Provide the [x, y] coordinate of the cell's center where the given text is located.  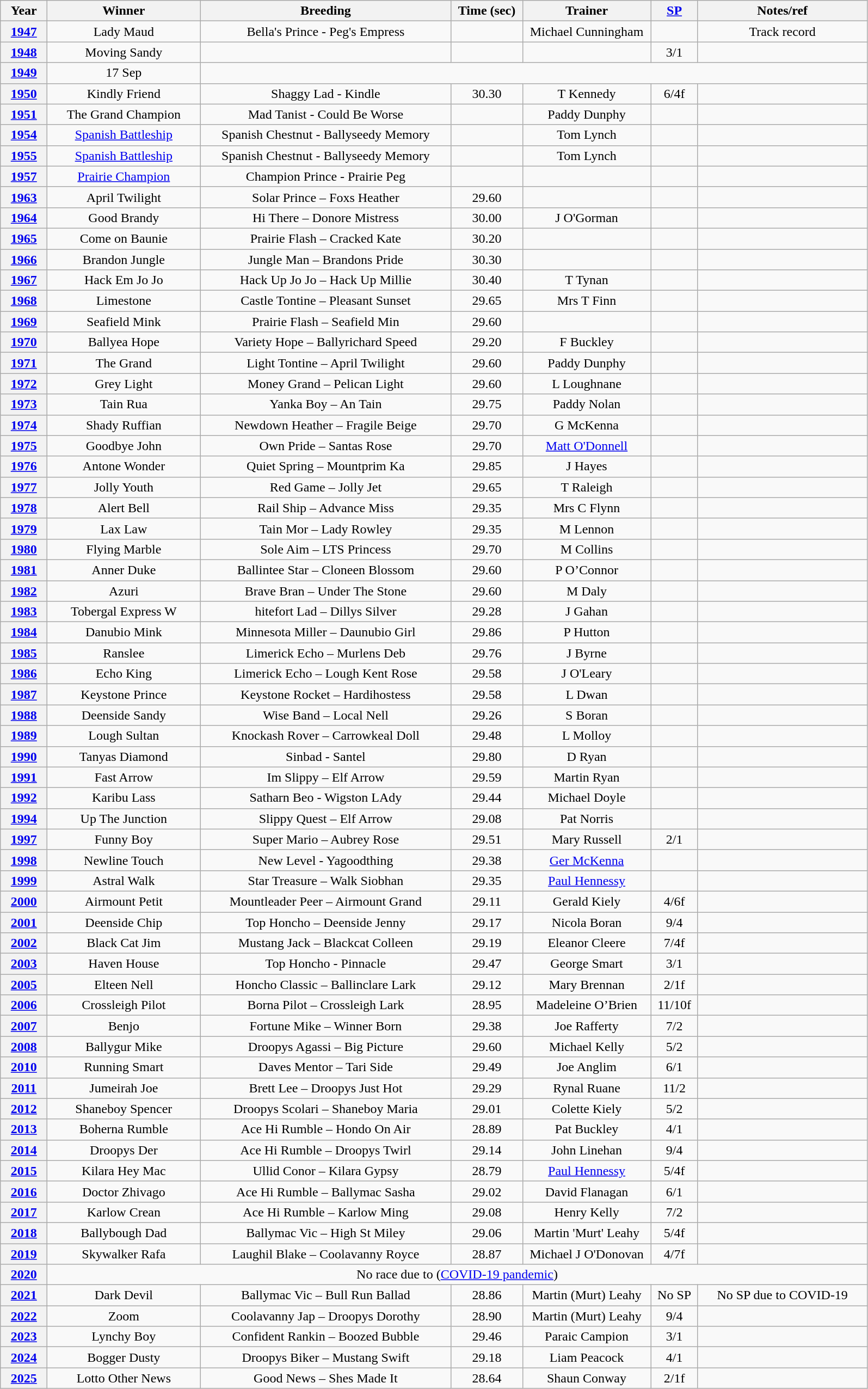
Elteen Nell [124, 985]
Benjo [124, 1026]
Castle Tontine – Pleasant Sunset [325, 301]
Martin Ryan [587, 777]
Ace Hi Rumble – Karlow Ming [325, 1212]
Dark Devil [124, 1295]
Ace Hi Rumble – Droopys Twirl [325, 1150]
Time (sec) [487, 11]
Mary Brennan [587, 985]
1965 [24, 238]
1975 [24, 446]
2000 [24, 901]
Im Slippy – Elf Arrow [325, 777]
Ballymac Vic – Bull Run Ballad [325, 1295]
SP [674, 11]
Running Smart [124, 1067]
Pat Norris [587, 819]
Borna Pilot – Crossleigh Lark [325, 1005]
30.40 [487, 280]
Jolly Youth [124, 487]
30.00 [487, 218]
1949 [24, 73]
29.46 [487, 1337]
Hack Up Jo Jo – Hack Up Millie [325, 280]
Fast Arrow [124, 777]
29.12 [487, 985]
Ballyea Hope [124, 342]
30.20 [487, 238]
Boherna Rumble [124, 1129]
Brave Bran – Under The Stone [325, 591]
J O'Leary [587, 674]
Notes/ref [783, 11]
2005 [24, 985]
Crossleigh Pilot [124, 1005]
1972 [24, 384]
29.02 [487, 1191]
J Hayes [587, 466]
Mrs T Finn [587, 301]
2020 [24, 1275]
George Smart [587, 964]
Nicola Boran [587, 923]
Shaun Conway [587, 1378]
Good News – Shes Made It [325, 1378]
Minnesota Miller – Daunubio Girl [325, 632]
Quiet Spring – Mountprim Ka [325, 466]
Fortune Mike – Winner Born [325, 1026]
Zoom [124, 1316]
Bella's Prince - Peg's Empress [325, 32]
1978 [24, 508]
Eleanor Cleere [587, 943]
Newline Touch [124, 860]
Up The Junction [124, 819]
Shaggy Lad - Kindle [325, 94]
Champion Prince - Prairie Peg [325, 176]
Shady Ruffian [124, 425]
Lax Law [124, 528]
29.59 [487, 777]
29.51 [487, 839]
11/10f [674, 1005]
1977 [24, 487]
4/6f [674, 901]
T Kennedy [587, 94]
Super Mario – Aubrey Rose [325, 839]
1976 [24, 466]
hitefort Lad – Dillys Silver [325, 612]
2022 [24, 1316]
29.17 [487, 923]
J Gahan [587, 612]
29.01 [487, 1109]
Michael Doyle [587, 798]
1986 [24, 674]
29.47 [487, 964]
Ballymac Vic – High St Miley [325, 1233]
28.87 [487, 1253]
Alert Bell [124, 508]
Deenside Sandy [124, 715]
M Daly [587, 591]
28.95 [487, 1005]
1947 [24, 32]
Moving Sandy [124, 52]
Breeding [325, 11]
2019 [24, 1253]
2001 [24, 923]
1963 [24, 197]
Tain Rua [124, 404]
Ace Hi Rumble – Ballymac Sasha [325, 1191]
1984 [24, 632]
2025 [24, 1378]
Tanyas Diamond [124, 757]
1957 [24, 176]
1982 [24, 591]
Lady Maud [124, 32]
29.76 [487, 653]
Matt O'Donnell [587, 446]
Droopys Biker – Mustang Swift [325, 1357]
The Grand Champion [124, 114]
Knockash Rover – Carrowkeal Doll [325, 736]
1983 [24, 612]
Limerick Echo – Lough Kent Rose [325, 674]
29.14 [487, 1150]
D Ryan [587, 757]
29.86 [487, 632]
Astral Walk [124, 881]
New Level - Yagoodthing [325, 860]
Mustang Jack – Blackcat Colleen [325, 943]
Jungle Man – Brandons Pride [325, 260]
1988 [24, 715]
1973 [24, 404]
Martin 'Murt' Leahy [587, 1233]
Airmount Petit [124, 901]
Ballybough Dad [124, 1233]
2016 [24, 1191]
Money Grand – Pelican Light [325, 384]
Good Brandy [124, 218]
Antone Wonder [124, 466]
Prairie Champion [124, 176]
Echo King [124, 674]
Pat Buckley [587, 1129]
Michael Cunningham [587, 32]
J Byrne [587, 653]
Lough Sultan [124, 736]
Limerick Echo – Murlens Deb [325, 653]
6/4f [674, 94]
Deenside Chip [124, 923]
Mrs C Flynn [587, 508]
L Molloy [587, 736]
29.20 [487, 342]
Come on Baunie [124, 238]
Joe Rafferty [587, 1026]
Ranslee [124, 653]
2015 [24, 1171]
Droopys Scolari – Shaneboy Maria [325, 1109]
Newdown Heather – Fragile Beige [325, 425]
Doctor Zhivago [124, 1191]
2008 [24, 1047]
29.48 [487, 736]
Top Honcho - Pinnacle [325, 964]
1966 [24, 260]
29.75 [487, 404]
Grey Light [124, 384]
Yanka Boy – An Tain [325, 404]
Mad Tanist - Could Be Worse [325, 114]
Shaneboy Spencer [124, 1109]
Light Tontine – April Twilight [325, 363]
Droopys Agassi – Big Picture [325, 1047]
Haven House [124, 964]
2018 [24, 1233]
Kindly Friend [124, 94]
Paddy Nolan [587, 404]
Karlow Crean [124, 1212]
Daves Mentor – Tari Side [325, 1067]
29.11 [487, 901]
Jumeirah Joe [124, 1088]
T Tynan [587, 280]
Hi There – Donore Mistress [325, 218]
1955 [24, 156]
T Raleigh [587, 487]
1948 [24, 52]
2/1 [674, 839]
29.26 [487, 715]
P Hutton [587, 632]
1985 [24, 653]
Red Game – Jolly Jet [325, 487]
Coolavanny Jap – Droopys Dorothy [325, 1316]
2014 [24, 1150]
No SP due to COVID-19 [783, 1295]
Black Cat Jim [124, 943]
Wise Band – Local Nell [325, 715]
28.86 [487, 1295]
2023 [24, 1337]
1979 [24, 528]
2021 [24, 1295]
2002 [24, 943]
Mountleader Peer – Airmount Grand [325, 901]
L Dwan [587, 694]
Lynchy Boy [124, 1337]
Prairie Flash – Seafield Min [325, 322]
28.89 [487, 1129]
2006 [24, 1005]
Trainer [587, 11]
Satharn Beo - Wigston LAdy [325, 798]
Rynal Ruane [587, 1088]
11/2 [674, 1088]
Tobergal Express W [124, 612]
1980 [24, 549]
P O’Connor [587, 570]
1997 [24, 839]
Funny Boy [124, 839]
Keystone Prince [124, 694]
Star Treasure – Walk Siobhan [325, 881]
Kilara Hey Mac [124, 1171]
29.19 [487, 943]
Track record [783, 32]
2013 [24, 1129]
Sole Aim – LTS Princess [325, 549]
29.28 [487, 612]
1954 [24, 135]
Tain Mor – Lady Rowley [325, 528]
2007 [24, 1026]
2011 [24, 1088]
J O'Gorman [587, 218]
1969 [24, 322]
29.18 [487, 1357]
2017 [24, 1212]
Solar Prince – Foxs Heather [325, 197]
Seafield Mink [124, 322]
17 Sep [124, 73]
Madeleine O’Brien [587, 1005]
Goodbye John [124, 446]
Year [24, 11]
Rail Ship – Advance Miss [325, 508]
No race due to (COVID-19 pandemic) [457, 1275]
Droopys Der [124, 1150]
4/7f [674, 1253]
John Linehan [587, 1150]
1987 [24, 694]
Confident Rankin – Boozed Bubble [325, 1337]
29.85 [487, 466]
Winner [124, 11]
28.90 [487, 1316]
Ballygur Mike [124, 1047]
1999 [24, 881]
1998 [24, 860]
2003 [24, 964]
1964 [24, 218]
Brett Lee – Droopys Just Hot [325, 1088]
Ace Hi Rumble – Hondo On Air [325, 1129]
Paraic Campion [587, 1337]
Colette Kiely [587, 1109]
2024 [24, 1357]
1989 [24, 736]
Gerald Kiely [587, 901]
28.64 [487, 1378]
The Grand [124, 363]
April Twilight [124, 197]
M Lennon [587, 528]
1992 [24, 798]
Prairie Flash – Cracked Kate [325, 238]
1968 [24, 301]
28.79 [487, 1171]
29.49 [487, 1067]
Own Pride – Santas Rose [325, 446]
Liam Peacock [587, 1357]
Michael J O'Donovan [587, 1253]
G McKenna [587, 425]
Karibu Lass [124, 798]
S Boran [587, 715]
1967 [24, 280]
Michael Kelly [587, 1047]
1970 [24, 342]
29.29 [487, 1088]
Top Honcho – Deenside Jenny [325, 923]
Ger McKenna [587, 860]
F Buckley [587, 342]
1950 [24, 94]
Honcho Classic – Ballinclare Lark [325, 985]
2010 [24, 1067]
Slippy Quest – Elf Arrow [325, 819]
Joe Anglim [587, 1067]
Brandon Jungle [124, 260]
Limestone [124, 301]
29.80 [487, 757]
Mary Russell [587, 839]
1951 [24, 114]
L Loughnane [587, 384]
Keystone Rocket – Hardihostess [325, 694]
No SP [674, 1295]
1971 [24, 363]
Variety Hope – Ballyrichard Speed [325, 342]
Bogger Dusty [124, 1357]
1974 [24, 425]
David Flanagan [587, 1191]
Laughil Blake – Coolavanny Royce [325, 1253]
Danubio Mink [124, 632]
Henry Kelly [587, 1212]
M Collins [587, 549]
Lotto Other News [124, 1378]
Azuri [124, 591]
Sinbad - Santel [325, 757]
Ullid Conor – Kilara Gypsy [325, 1171]
1990 [24, 757]
29.06 [487, 1233]
1981 [24, 570]
1994 [24, 819]
Ballintee Star – Cloneen Blossom [325, 570]
29.44 [487, 798]
Hack Em Jo Jo [124, 280]
1991 [24, 777]
7/4f [674, 943]
Skywalker Rafa [124, 1253]
2012 [24, 1109]
Flying Marble [124, 549]
Anner Duke [124, 570]
